For the text-containing cell, return its midpoint in (x, y) coordinate format. 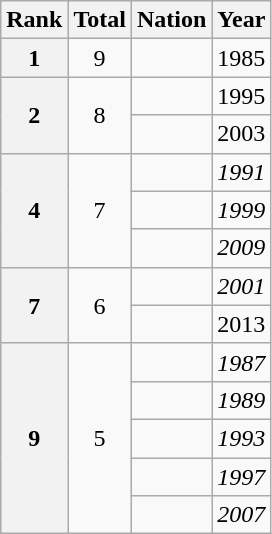
2003 (242, 134)
Total (100, 20)
1993 (242, 438)
1987 (242, 362)
8 (100, 115)
1997 (242, 477)
2007 (242, 515)
2001 (242, 286)
Nation (171, 20)
2 (34, 115)
Rank (34, 20)
1 (34, 58)
1985 (242, 58)
1991 (242, 172)
1999 (242, 210)
2013 (242, 324)
2009 (242, 248)
4 (34, 210)
1989 (242, 400)
6 (100, 305)
1995 (242, 96)
5 (100, 438)
Year (242, 20)
